Capture the cell that displays the provided text and extract its (x, y) central coordinate. 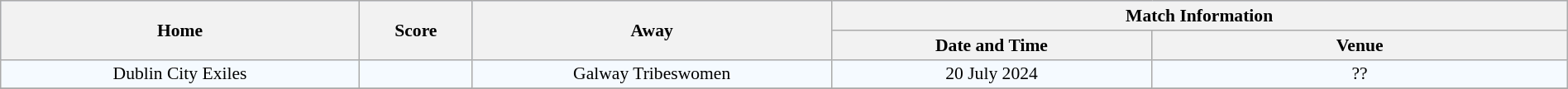
Galway Tribeswomen (652, 74)
Match Information (1199, 16)
Date and Time (992, 45)
Home (180, 30)
Dublin City Exiles (180, 74)
20 July 2024 (992, 74)
Venue (1360, 45)
Away (652, 30)
?? (1360, 74)
Score (415, 30)
